Extract the (X, Y) coordinate from the center of the cell holding the provided text.  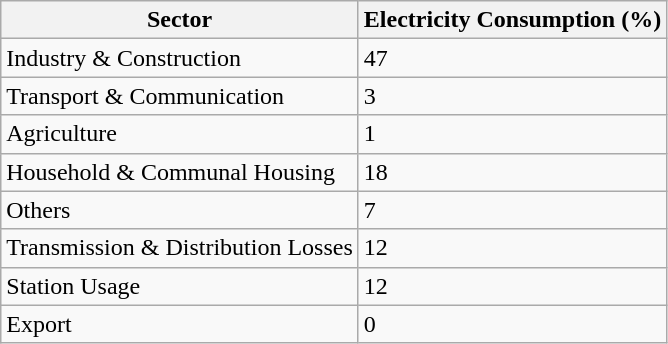
3 (512, 96)
Transport & Communication (180, 96)
1 (512, 134)
Others (180, 210)
0 (512, 324)
Agriculture (180, 134)
Transmission & Distribution Losses (180, 248)
Sector (180, 20)
Export (180, 324)
Household & Communal Housing (180, 172)
47 (512, 58)
Industry & Construction (180, 58)
18 (512, 172)
Station Usage (180, 286)
7 (512, 210)
Electricity Consumption (%) (512, 20)
